Search for the cell housing the specified text and yield its [x, y] center coordinate. 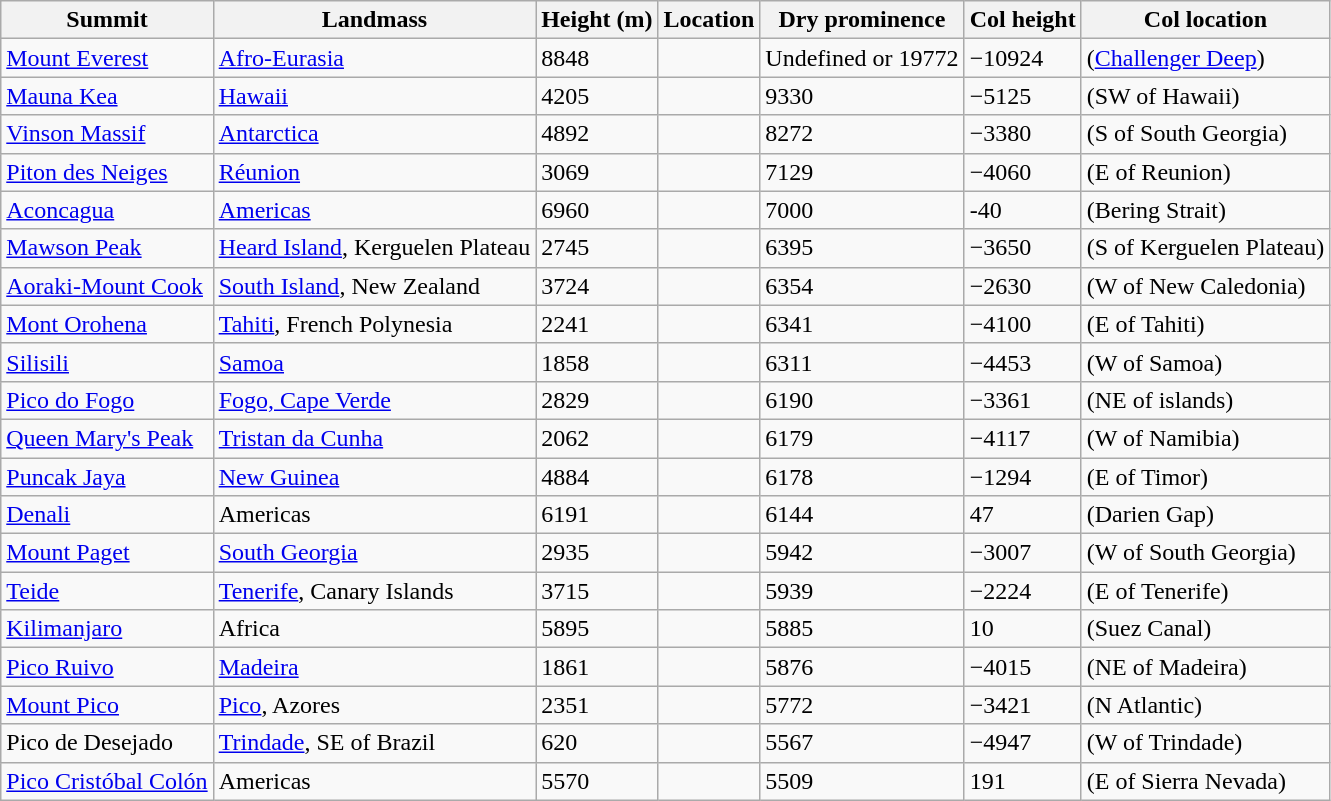
−4015 [1022, 667]
5570 [597, 781]
(NE of Madeira) [1206, 667]
−2630 [1022, 286]
2745 [597, 248]
Tristan da Cunha [374, 438]
Afro-Eurasia [374, 58]
−4117 [1022, 438]
Madeira [374, 667]
Antarctica [374, 134]
Pico, Azores [374, 705]
−2224 [1022, 591]
Mount Everest [107, 58]
5939 [862, 591]
Pico do Fogo [107, 400]
2829 [597, 400]
Mauna Kea [107, 96]
(Challenger Deep) [1206, 58]
Denali [107, 515]
(Suez Canal) [1206, 629]
Pico de Desejado [107, 743]
(W of New Caledonia) [1206, 286]
6179 [862, 438]
(NE of islands) [1206, 400]
191 [1022, 781]
(W of Samoa) [1206, 362]
(Bering Strait) [1206, 210]
Réunion [374, 172]
Mont Orohena [107, 324]
10 [1022, 629]
−4947 [1022, 743]
Hawaii [374, 96]
5772 [862, 705]
−5125 [1022, 96]
5942 [862, 553]
5895 [597, 629]
Mount Paget [107, 553]
2062 [597, 438]
−4100 [1022, 324]
47 [1022, 515]
Africa [374, 629]
−10924 [1022, 58]
4892 [597, 134]
2241 [597, 324]
(S of Kerguelen Plateau) [1206, 248]
(SW of Hawaii) [1206, 96]
Tahiti, French Polynesia [374, 324]
(S of South Georgia) [1206, 134]
3715 [597, 591]
6190 [862, 400]
6191 [597, 515]
6341 [862, 324]
−3361 [1022, 400]
South Georgia [374, 553]
9330 [862, 96]
−3007 [1022, 553]
(W of Trindade) [1206, 743]
(E of Sierra Nevada) [1206, 781]
Trindade, SE of Brazil [374, 743]
-40 [1022, 210]
5567 [862, 743]
6354 [862, 286]
−4453 [1022, 362]
(E of Timor) [1206, 477]
Dry prominence [862, 20]
Height (m) [597, 20]
6395 [862, 248]
Pico Cristóbal Colón [107, 781]
Heard Island, Kerguelen Plateau [374, 248]
New Guinea [374, 477]
Location [709, 20]
Tenerife, Canary Islands [374, 591]
(W of South Georgia) [1206, 553]
Mount Pico [107, 705]
Piton des Neiges [107, 172]
3724 [597, 286]
4205 [597, 96]
Pico Ruivo [107, 667]
−3421 [1022, 705]
(E of Reunion) [1206, 172]
(Darien Gap) [1206, 515]
Summit [107, 20]
2935 [597, 553]
Vinson Massif [107, 134]
2351 [597, 705]
−1294 [1022, 477]
(N Atlantic) [1206, 705]
Col location [1206, 20]
6144 [862, 515]
Puncak Jaya [107, 477]
(E of Tenerife) [1206, 591]
(W of Namibia) [1206, 438]
Queen Mary's Peak [107, 438]
1861 [597, 667]
8848 [597, 58]
Kilimanjaro [107, 629]
5885 [862, 629]
−4060 [1022, 172]
Silisili [107, 362]
−3650 [1022, 248]
Landmass [374, 20]
8272 [862, 134]
Aconcagua [107, 210]
3069 [597, 172]
4884 [597, 477]
Undefined or 19772 [862, 58]
South Island, New Zealand [374, 286]
6311 [862, 362]
Aoraki-Mount Cook [107, 286]
5509 [862, 781]
(E of Tahiti) [1206, 324]
Teide [107, 591]
7129 [862, 172]
Samoa [374, 362]
1858 [597, 362]
Mawson Peak [107, 248]
620 [597, 743]
Fogo, Cape Verde [374, 400]
7000 [862, 210]
6178 [862, 477]
6960 [597, 210]
5876 [862, 667]
Col height [1022, 20]
−3380 [1022, 134]
